Capture the cell that displays the provided text and extract its (x, y) central coordinate. 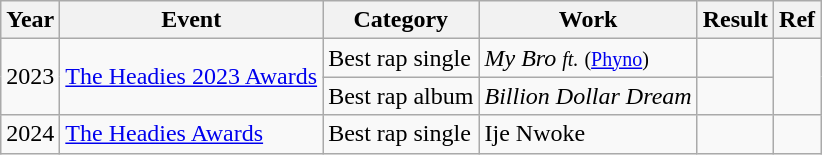
Work (588, 20)
Event (192, 20)
2023 (30, 77)
Best rap album (401, 96)
Result (735, 20)
Year (30, 20)
The Headies 2023 Awards (192, 77)
Billion Dollar Dream (588, 96)
Ref (798, 20)
My Bro ft. (Phyno) (588, 58)
Ije Nwoke (588, 134)
The Headies Awards (192, 134)
Category (401, 20)
2024 (30, 134)
